Scan for the cell matching the given text and deliver its (x, y) coordinate at center. 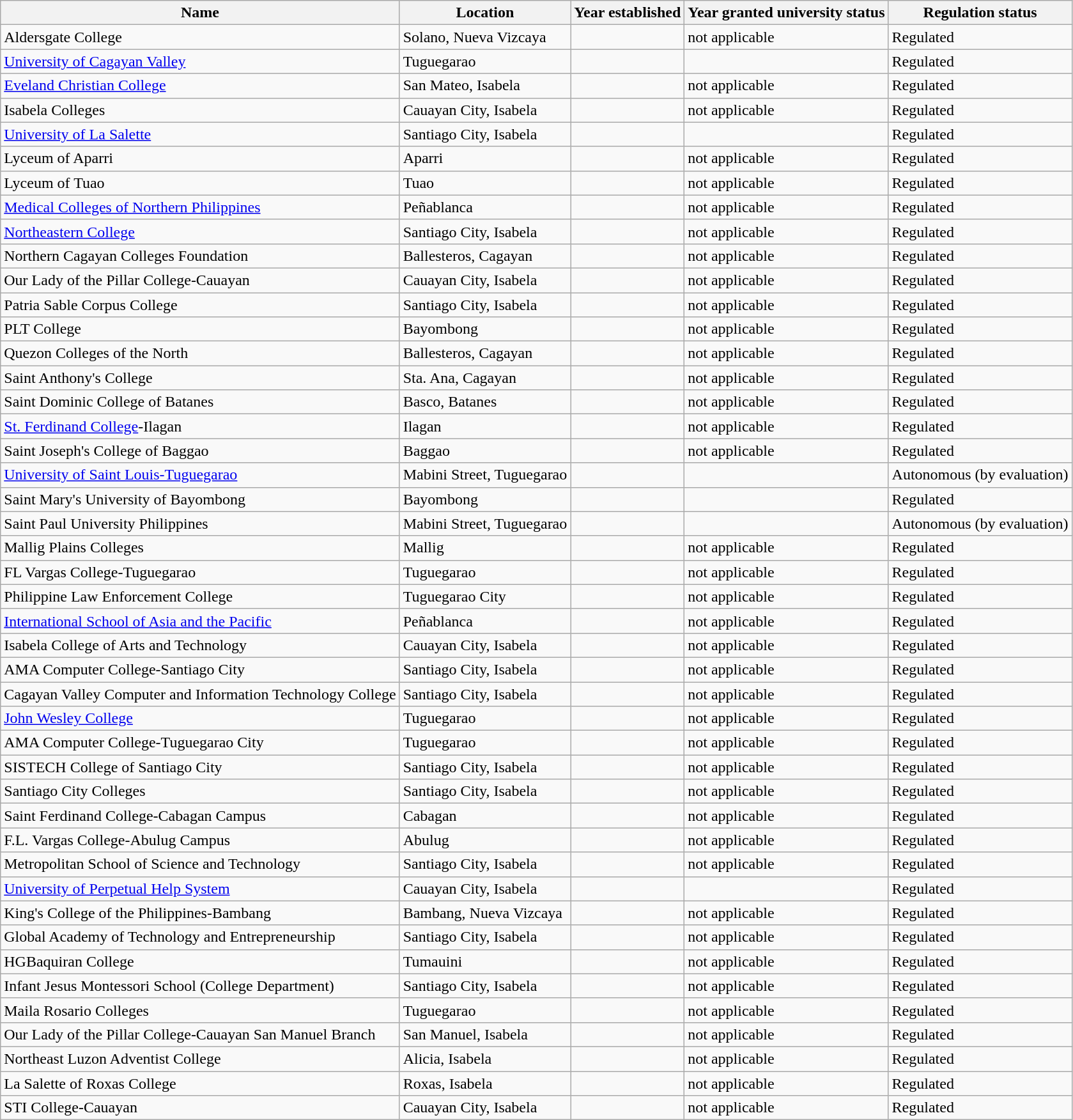
Solano, Nueva Vizcaya (485, 37)
University of Cagayan Valley (200, 61)
HGBaquiran College (200, 961)
Quezon Colleges of the North (200, 354)
International School of Asia and the Pacific (200, 621)
Isabela College of Arts and Technology (200, 645)
Tumauini (485, 961)
AMA Computer College-Santiago City (200, 669)
Regulation status (980, 13)
Saint Mary's University of Bayombong (200, 499)
University of Saint Louis-Tuguegarao (200, 475)
Basco, Batanes (485, 402)
F.L. Vargas College-Abulug Campus (200, 840)
Santiago City Colleges (200, 791)
Saint Ferdinand College-Cabagan Campus (200, 816)
Philippine Law Enforcement College (200, 596)
Bambang, Nueva Vizcaya (485, 913)
Year established (628, 13)
Mallig Plains Colleges (200, 548)
Tuguegarao City (485, 596)
University of Perpetual Help System (200, 889)
University of La Salette (200, 134)
AMA Computer College-Tuguegarao City (200, 743)
San Mateo, Isabela (485, 86)
Baggao (485, 451)
Eveland Christian College (200, 86)
Saint Anthony's College (200, 378)
Maila Rosario Colleges (200, 1010)
Tuao (485, 183)
SISTECH College of Santiago City (200, 767)
Patria Sable Corpus College (200, 305)
Saint Dominic College of Batanes (200, 402)
Roxas, Isabela (485, 1084)
Mallig (485, 548)
Northeastern College (200, 231)
Cabagan (485, 816)
Lyceum of Tuao (200, 183)
King's College of the Philippines-Bambang (200, 913)
STI College-Cauayan (200, 1108)
San Manuel, Isabela (485, 1034)
Lyceum of Aparri (200, 159)
Global Academy of Technology and Entrepreneurship (200, 937)
FL Vargas College-Tuguegarao (200, 572)
Medical Colleges of Northern Philippines (200, 207)
Saint Paul University Philippines (200, 524)
Isabela Colleges (200, 110)
John Wesley College (200, 719)
Our Lady of the Pillar College-Cauayan San Manuel Branch (200, 1034)
Abulug (485, 840)
Our Lady of the Pillar College-Cauayan (200, 280)
Infant Jesus Montessori School (College Department) (200, 986)
Cagayan Valley Computer and Information Technology College (200, 694)
Aparri (485, 159)
Alicia, Isabela (485, 1059)
Name (200, 13)
Saint Joseph's College of Baggao (200, 451)
St. Ferdinand College-Ilagan (200, 426)
La Salette of Roxas College (200, 1084)
Aldersgate College (200, 37)
Ilagan (485, 426)
Metropolitan School of Science and Technology (200, 864)
PLT College (200, 329)
Northern Cagayan Colleges Foundation (200, 256)
Year granted university status (786, 13)
Location (485, 13)
Northeast Luzon Adventist College (200, 1059)
Sta. Ana, Cagayan (485, 378)
